Search for the cell housing the specified text and yield its [x, y] center coordinate. 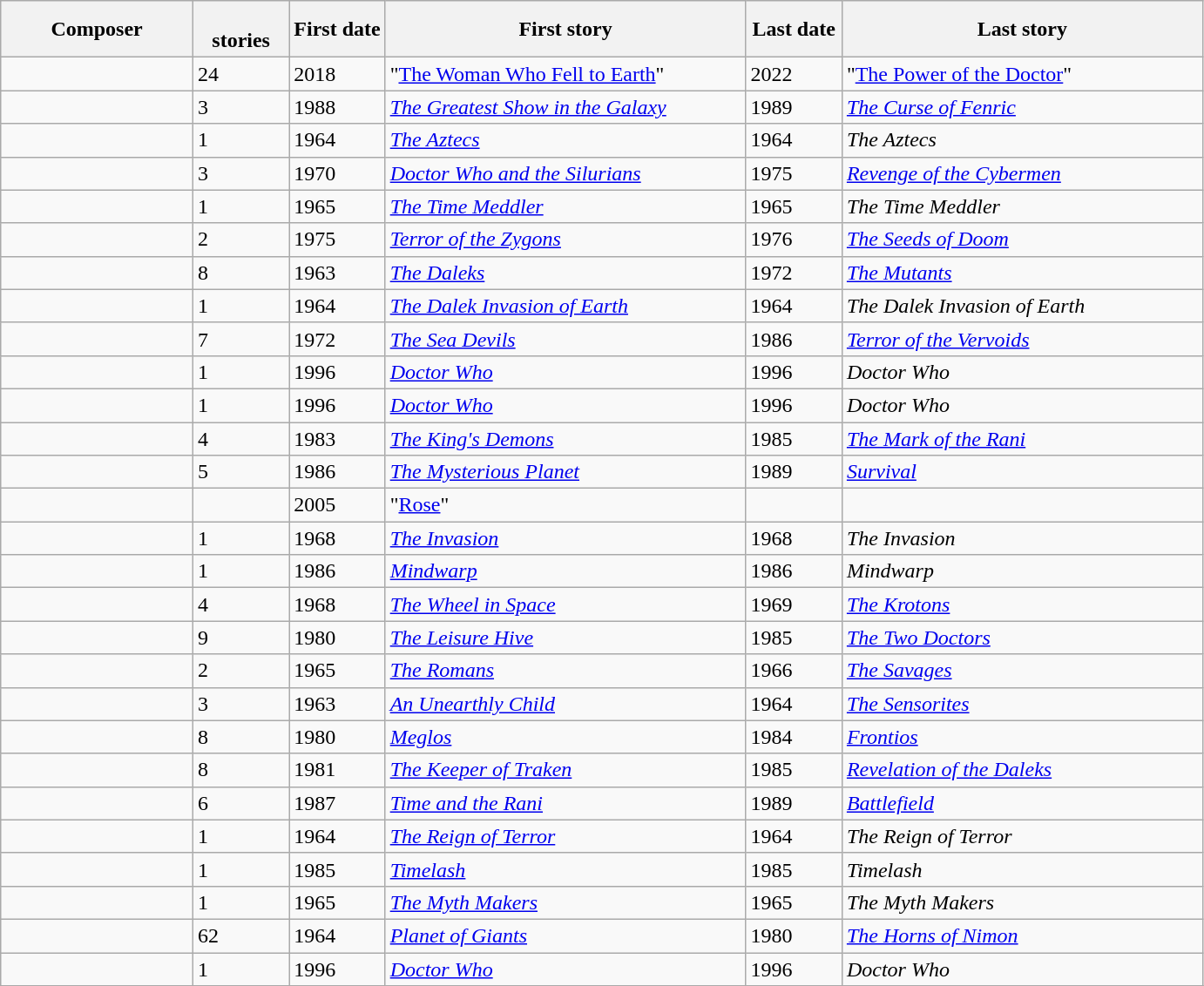
9 [240, 638]
"Rose" [565, 505]
Planet of Giants [565, 935]
The Daleks [565, 273]
2022 [794, 74]
The Curse of Fenric [1022, 107]
The Horns of Nimon [1022, 935]
1981 [337, 770]
The Mutants [1022, 273]
First story [565, 30]
Time and the Rani [565, 803]
Revenge of the Cybermen [1022, 173]
The Romans [565, 671]
6 [240, 803]
1988 [337, 107]
The Savages [1022, 671]
Last date [794, 30]
7 [240, 339]
Survival [1022, 472]
The King's Demons [565, 438]
An Unearthly Child [565, 704]
The Greatest Show in the Galaxy [565, 107]
The Leisure Hive [565, 638]
The Mysterious Planet [565, 472]
The Two Doctors [1022, 638]
The Krotons [1022, 604]
Doctor Who and the Silurians [565, 173]
Composer [98, 30]
First date [337, 30]
1984 [794, 737]
Revelation of the Daleks [1022, 770]
"The Power of the Doctor" [1022, 74]
The Keeper of Traken [565, 770]
Battlefield [1022, 803]
1983 [337, 438]
1966 [794, 671]
The Seeds of Doom [1022, 240]
2005 [337, 505]
Last story [1022, 30]
Terror of the Vervoids [1022, 339]
62 [240, 935]
Terror of the Zygons [565, 240]
1976 [794, 240]
1970 [337, 173]
1969 [794, 604]
2018 [337, 74]
Frontios [1022, 737]
stories [240, 30]
The Sensorites [1022, 704]
"The Woman Who Fell to Earth" [565, 74]
1987 [337, 803]
5 [240, 472]
The Wheel in Space [565, 604]
The Sea Devils [565, 339]
Meglos [565, 737]
The Mark of the Rani [1022, 438]
24 [240, 74]
